Extract the (x, y) coordinate from the center of the cell holding the provided text.  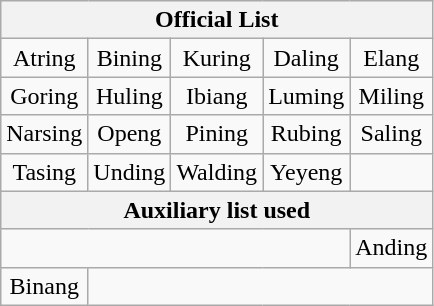
Miling (392, 96)
Ibiang (217, 96)
Auxiliary list used (217, 210)
Yeyeng (306, 172)
Openg (130, 134)
Huling (130, 96)
Walding (217, 172)
Goring (44, 96)
Pining (217, 134)
Atring (44, 58)
Luming (306, 96)
Tasing (44, 172)
Bining (130, 58)
Official List (217, 20)
Saling (392, 134)
Anding (392, 248)
Rubing (306, 134)
Elang (392, 58)
Unding (130, 172)
Kuring (217, 58)
Binang (44, 286)
Narsing (44, 134)
Daling (306, 58)
